Capture the cell that displays the provided text and extract its (x, y) central coordinate. 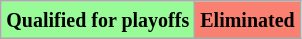
Eliminated (248, 20)
Qualified for playoffs (98, 20)
